Output the (x, y) coordinate of the center of the cell containing the given text.  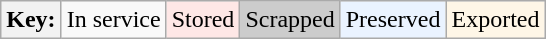
Stored (203, 20)
In service (114, 20)
Exported (496, 20)
Preserved (393, 20)
Key: (31, 20)
Scrapped (290, 20)
